Output the [X, Y] coordinate of the center of the cell containing the given text.  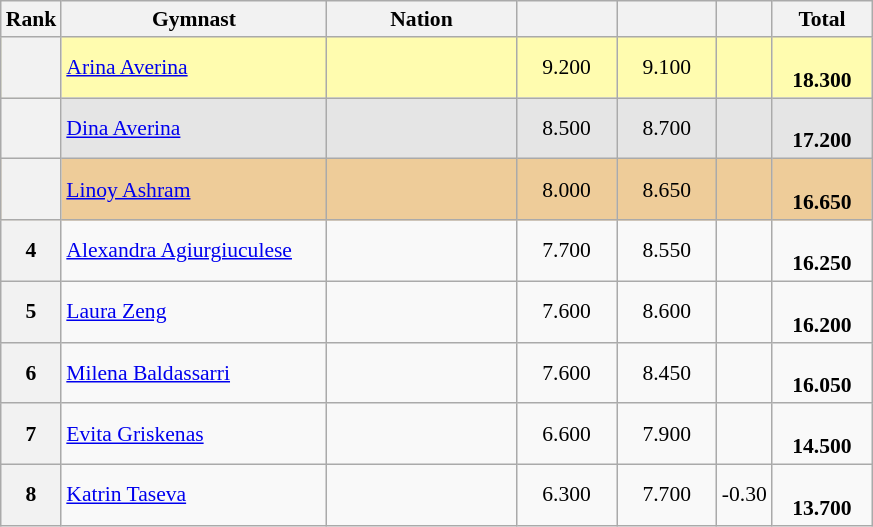
6 [32, 372]
-0.30 [744, 496]
9.100 [667, 68]
8.000 [567, 190]
Dina Averina [194, 128]
Total [822, 19]
Alexandra Agiurgiuculese [194, 250]
8.600 [667, 312]
Milena Baldassarri [194, 372]
6.300 [567, 496]
Evita Griskenas [194, 434]
16.050 [822, 372]
Laura Zeng [194, 312]
9.200 [567, 68]
Nation [421, 19]
Rank [32, 19]
Arina Averina [194, 68]
16.200 [822, 312]
7 [32, 434]
18.300 [822, 68]
7.900 [667, 434]
8.500 [567, 128]
8.700 [667, 128]
Gymnast [194, 19]
17.200 [822, 128]
6.600 [567, 434]
13.700 [822, 496]
16.250 [822, 250]
16.650 [822, 190]
Linoy Ashram [194, 190]
4 [32, 250]
8.650 [667, 190]
14.500 [822, 434]
5 [32, 312]
8.450 [667, 372]
8 [32, 496]
8.550 [667, 250]
Katrin Taseva [194, 496]
